Determine the [x, y] coordinate at the center of the cell enclosing the given text.  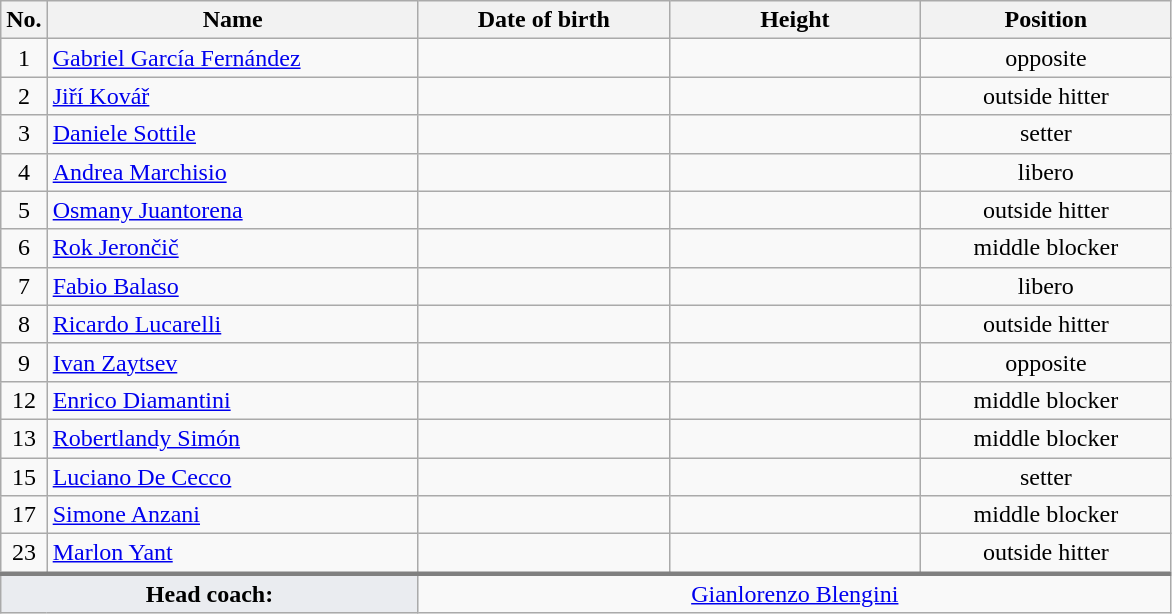
Jiří Kovář [232, 96]
3 [24, 134]
15 [24, 477]
9 [24, 362]
Luciano De Cecco [232, 477]
7 [24, 286]
5 [24, 210]
Ivan Zaytsev [232, 362]
Gianlorenzo Blengini [794, 593]
Gabriel García Fernández [232, 58]
8 [24, 324]
Marlon Yant [232, 554]
Simone Anzani [232, 515]
Head coach: [210, 593]
Ricardo Lucarelli [232, 324]
12 [24, 400]
13 [24, 438]
Rok Jerončič [232, 248]
Enrico Diamantini [232, 400]
1 [24, 58]
Osmany Juantorena [232, 210]
Daniele Sottile [232, 134]
4 [24, 172]
Name [232, 20]
Position [1046, 20]
23 [24, 554]
Date of birth [544, 20]
Robertlandy Simón [232, 438]
2 [24, 96]
Andrea Marchisio [232, 172]
17 [24, 515]
Fabio Balaso [232, 286]
No. [24, 20]
Height [794, 20]
6 [24, 248]
